Provide the [X, Y] coordinate of the cell's center where the given text is located.  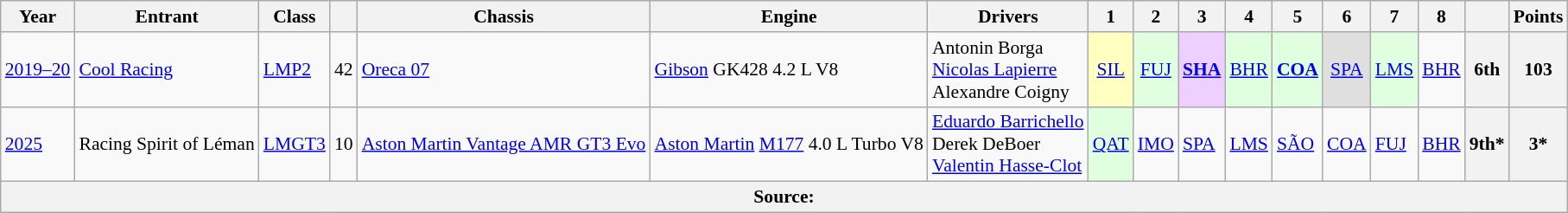
Source: [784, 197]
3* [1539, 144]
42 [344, 69]
Eduardo Barrichello Derek DeBoer Valentin Hasse-Clot [1008, 144]
5 [1298, 16]
10 [344, 144]
LMGT3 [295, 144]
8 [1441, 16]
SHA [1203, 69]
Oreca 07 [505, 69]
6th [1488, 69]
4 [1249, 16]
7 [1394, 16]
SIL [1111, 69]
Gibson GK428 4.2 L V8 [788, 69]
Engine [788, 16]
2025 [38, 144]
SÃO [1298, 144]
Racing Spirit of Léman [166, 144]
QAT [1111, 144]
Year [38, 16]
3 [1203, 16]
Cool Racing [166, 69]
Aston Martin M177 4.0 L Turbo V8 [788, 144]
IMO [1156, 144]
Drivers [1008, 16]
Entrant [166, 16]
Chassis [505, 16]
6 [1347, 16]
2 [1156, 16]
9th* [1488, 144]
Points [1539, 16]
103 [1539, 69]
Class [295, 16]
LMP2 [295, 69]
1 [1111, 16]
Antonin Borga Nicolas Lapierre Alexandre Coigny [1008, 69]
2019–20 [38, 69]
Aston Martin Vantage AMR GT3 Evo [505, 144]
